Output the (x, y) coordinate of the center of the cell containing the given text.  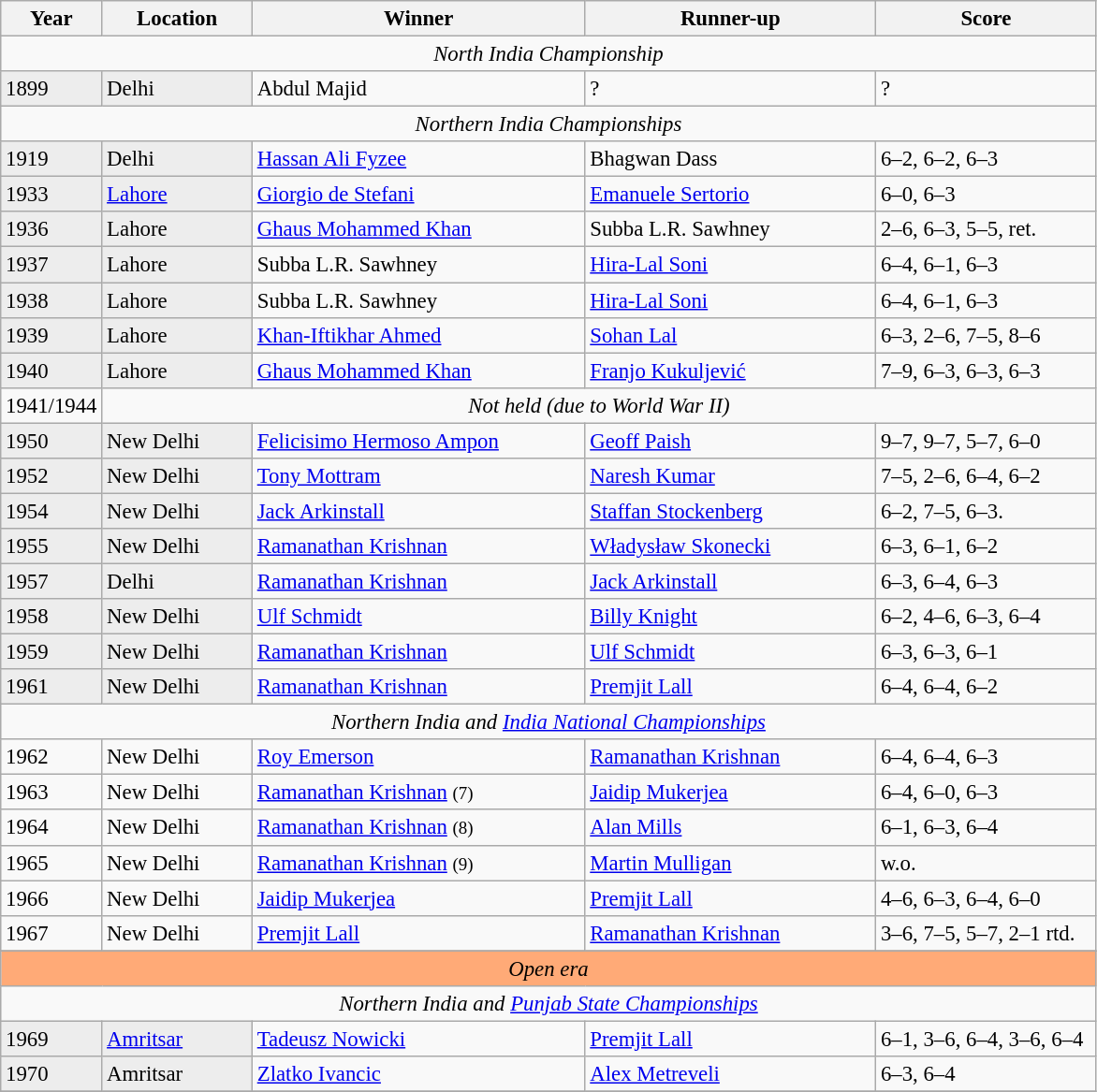
Zlatko Ivancic (418, 1074)
1958 (51, 617)
Ramanathan Krishnan (8) (418, 828)
6–3, 6–4, 6–3 (987, 581)
Franjo Kukuljević (730, 371)
Sohan Lal (730, 335)
Year (51, 19)
1954 (51, 511)
Location (178, 19)
Runner-up (730, 19)
6–3, 2–6, 7–5, 8–6 (987, 335)
Ramanathan Krishnan (7) (418, 793)
6–2, 7–5, 6–3. (987, 511)
Naresh Kumar (730, 476)
7–9, 6–3, 6–3, 6–3 (987, 371)
1963 (51, 793)
6–3, 6–4 (987, 1074)
North India Championship (548, 54)
1955 (51, 546)
Open era (548, 968)
6–4, 6–0, 6–3 (987, 793)
6–4, 6–4, 6–2 (987, 687)
1970 (51, 1074)
1936 (51, 229)
1957 (51, 581)
6–3, 6–1, 6–2 (987, 546)
Not held (due to World War II) (599, 405)
Alex Metreveli (730, 1074)
Tony Mottram (418, 476)
6–0, 6–3 (987, 195)
1966 (51, 898)
Billy Knight (730, 617)
Northern India and India National Championships (548, 722)
Władysław Skonecki (730, 546)
Bhagwan Dass (730, 159)
6–2, 4–6, 6–3, 6–4 (987, 617)
1950 (51, 441)
6–3, 6–3, 6–1 (987, 652)
1969 (51, 1039)
1933 (51, 195)
Abdul Majid (418, 89)
1965 (51, 863)
1937 (51, 265)
Ramanathan Krishnan (9) (418, 863)
Roy Emerson (418, 757)
Hassan Ali Fyzee (418, 159)
1961 (51, 687)
1899 (51, 89)
4–6, 6–3, 6–4, 6–0 (987, 898)
6–4, 6–4, 6–3 (987, 757)
w.o. (987, 863)
Martin Mulligan (730, 863)
Score (987, 19)
Khan-Iftikhar Ahmed (418, 335)
1940 (51, 371)
1919 (51, 159)
1967 (51, 933)
1959 (51, 652)
Alan Mills (730, 828)
1964 (51, 828)
Staffan Stockenberg (730, 511)
Felicisimo Hermoso Ampon (418, 441)
6–2, 6–2, 6–3 (987, 159)
Emanuele Sertorio (730, 195)
Winner (418, 19)
1962 (51, 757)
Giorgio de Stefani (418, 195)
3–6, 7–5, 5–7, 2–1 rtd. (987, 933)
Northern India and Punjab State Championships (548, 1004)
9–7, 9–7, 5–7, 6–0 (987, 441)
2–6, 6–3, 5–5, ret. (987, 229)
6–1, 6–3, 6–4 (987, 828)
1938 (51, 300)
Northern India Championships (548, 124)
1941/1944 (51, 405)
Tadeusz Nowicki (418, 1039)
Geoff Paish (730, 441)
6–1, 3–6, 6–4, 3–6, 6–4 (987, 1039)
1939 (51, 335)
7–5, 2–6, 6–4, 6–2 (987, 476)
1952 (51, 476)
